Capture the cell that displays the provided text and extract its [x, y] central coordinate. 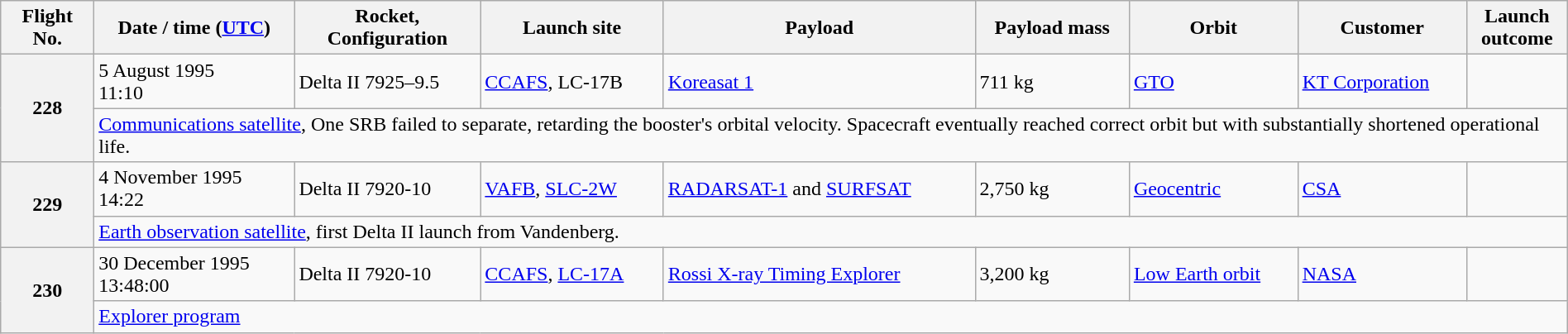
VAFB, SLC-2W [572, 188]
Explorer program [831, 317]
CSA [1382, 188]
Low Earth orbit [1213, 274]
Launch outcome [1517, 28]
Koreasat 1 [819, 81]
Rocket, Configuration [387, 28]
Delta II 7925–9.5 [387, 81]
Date / time (UTC) [194, 28]
Orbit [1213, 28]
Launch site [572, 28]
Geocentric [1213, 188]
2,750 kg [1052, 188]
Payload mass [1052, 28]
228 [48, 108]
GTO [1213, 81]
Payload [819, 28]
CCAFS, LC-17B [572, 81]
230 [48, 289]
3,200 kg [1052, 274]
Flight No. [48, 28]
5 August 199511:10 [194, 81]
229 [48, 205]
30 December 199513:48:00 [194, 274]
KT Corporation [1382, 81]
CCAFS, LC-17A [572, 274]
4 November 199514:22 [194, 188]
Earth observation satellite, first Delta II launch from Vandenberg. [831, 231]
RADARSAT-1 and SURFSAT [819, 188]
NASA [1382, 274]
Rossi X-ray Timing Explorer [819, 274]
711 kg [1052, 81]
Customer [1382, 28]
